Extract the [X, Y] coordinate from the center of the cell holding the provided text.  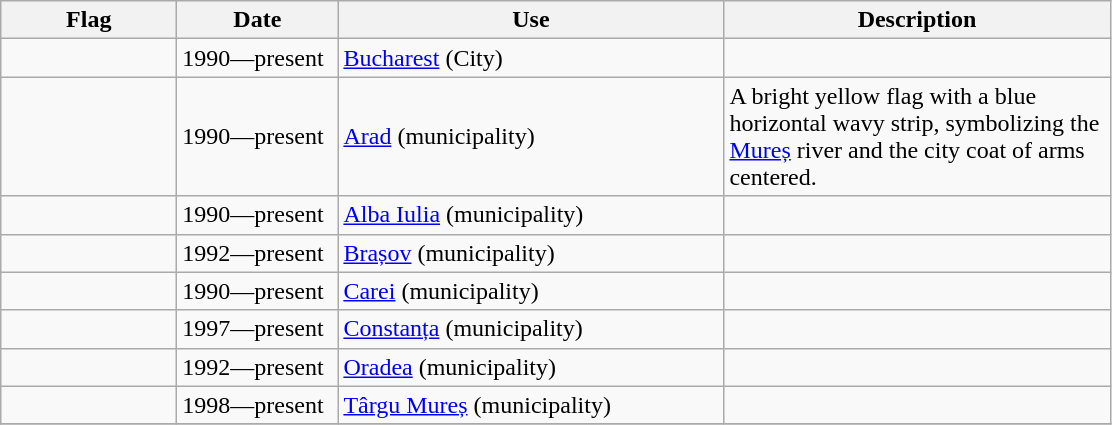
Use [531, 20]
Carei (municipality) [531, 291]
Brașov (municipality) [531, 253]
Description [917, 20]
Flag [89, 20]
Bucharest (City) [531, 58]
Constanța (municipality) [531, 329]
Oradea (municipality) [531, 367]
1997—present [258, 329]
1998—present [258, 405]
Arad (municipality) [531, 136]
Date [258, 20]
Alba Iulia (municipality) [531, 215]
A bright yellow flag with a blue horizontal wavy strip, symbolizing the Mureș river and the city coat of arms centered. [917, 136]
Târgu Mureș (municipality) [531, 405]
